Search for the cell housing the specified text and yield its (x, y) center coordinate. 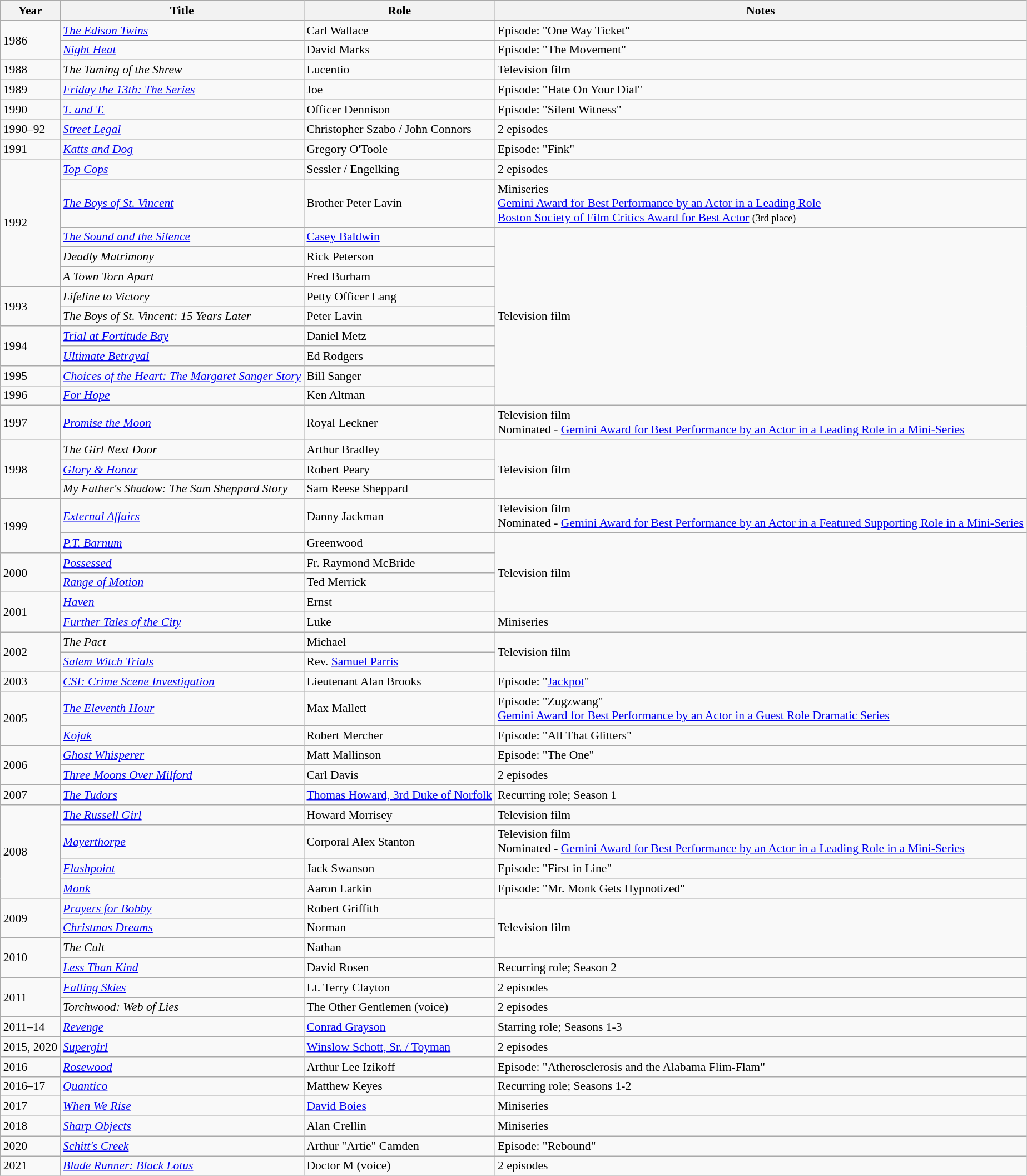
Max Mallett (399, 709)
Arthur "Artie" Camden (399, 1146)
Matt Mallinson (399, 755)
Rosewood (182, 1067)
Kojak (182, 735)
Street Legal (182, 130)
Rick Peterson (399, 257)
Night Heat (182, 50)
1998 (30, 470)
2018 (30, 1126)
1996 (30, 396)
Arthur Lee Izikoff (399, 1067)
Recurring role; Season 1 (761, 795)
Episode: "The Movement" (761, 50)
Katts and Dog (182, 150)
1995 (30, 376)
Matthew Keyes (399, 1086)
The Russell Girl (182, 815)
Greenwood (399, 543)
Top Cops (182, 169)
Rev. Samuel Parris (399, 662)
Supergirl (182, 1047)
Petty Officer Lang (399, 297)
Episode: "The One" (761, 755)
Robert Mercher (399, 735)
Doctor M (voice) (399, 1166)
Torchwood: Web of Lies (182, 1007)
Episode: "Rebound" (761, 1146)
P.T. Barnum (182, 543)
1999 (30, 526)
Possessed (182, 563)
Michael (399, 642)
2007 (30, 795)
Carl Wallace (399, 31)
2010 (30, 958)
Trial at Fortitude Bay (182, 337)
1990 (30, 110)
Flashpoint (182, 869)
Corporal Alex Stanton (399, 841)
Television filmNominated - Gemini Award for Best Performance by an Actor in a Featured Supporting Role in a Mini-Series (761, 516)
Revenge (182, 1027)
The Other Gentlemen (voice) (399, 1007)
Conrad Grayson (399, 1027)
Deadly Matrimony (182, 257)
The Pact (182, 642)
Lieutenant Alan Brooks (399, 682)
1988 (30, 70)
MiniseriesGemini Award for Best Performance by an Actor in a Leading RoleBoston Society of Film Critics Award for Best Actor (3rd place) (761, 204)
The Boys of St. Vincent (182, 204)
The Eleventh Hour (182, 709)
Mayerthorpe (182, 841)
Further Tales of the City (182, 622)
1986 (30, 40)
2017 (30, 1106)
External Affairs (182, 516)
Lifeline to Victory (182, 297)
Ted Merrick (399, 582)
Blade Runner: Black Lotus (182, 1166)
Jack Swanson (399, 869)
2015, 2020 (30, 1047)
Salem Witch Trials (182, 662)
Year (30, 11)
Recurring role; Seasons 1-2 (761, 1086)
Falling Skies (182, 987)
For Hope (182, 396)
Norman (399, 928)
Less Than Kind (182, 968)
Episode: "Atherosclerosis and the Alabama Flim-Flam" (761, 1067)
The Cult (182, 948)
David Rosen (399, 968)
Gregory O'Toole (399, 150)
2003 (30, 682)
2011–14 (30, 1027)
Danny Jackman (399, 516)
2000 (30, 573)
Daniel Metz (399, 337)
Howard Morrisey (399, 815)
Royal Leckner (399, 423)
Schitt's Creek (182, 1146)
Christmas Dreams (182, 928)
Episode: "Silent Witness" (761, 110)
The Sound and the Silence (182, 237)
2006 (30, 765)
Fred Burham (399, 277)
1990–92 (30, 130)
Title (182, 11)
2021 (30, 1166)
Officer Dennison (399, 110)
1992 (30, 223)
Three Moons Over Milford (182, 775)
2001 (30, 612)
2005 (30, 719)
1994 (30, 346)
Fr. Raymond McBride (399, 563)
Peter Lavin (399, 317)
Brother Peter Lavin (399, 204)
Glory & Honor (182, 470)
Nathan (399, 948)
Ultimate Betrayal (182, 356)
Episode: "Mr. Monk Gets Hypnotized" (761, 888)
Ed Rodgers (399, 356)
The Girl Next Door (182, 449)
The Taming of the Shrew (182, 70)
2008 (30, 852)
Sessler / Engelking (399, 169)
Robert Griffith (399, 908)
Carl Davis (399, 775)
Joe (399, 90)
David Marks (399, 50)
Range of Motion (182, 582)
Episode: "Jackpot" (761, 682)
Prayers for Bobby (182, 908)
Ghost Whisperer (182, 755)
Ernst (399, 602)
Episode: "First in Line" (761, 869)
Arthur Bradley (399, 449)
Episode: "Hate On Your Dial" (761, 90)
Sam Reese Sheppard (399, 489)
Lucentio (399, 70)
2016 (30, 1067)
Starring role; Seasons 1-3 (761, 1027)
Casey Baldwin (399, 237)
Ken Altman (399, 396)
The Edison Twins (182, 31)
Recurring role; Season 2 (761, 968)
Haven (182, 602)
Aaron Larkin (399, 888)
The Boys of St. Vincent: 15 Years Later (182, 317)
Monk (182, 888)
Bill Sanger (399, 376)
Friday the 13th: The Series (182, 90)
My Father's Shadow: The Sam Sheppard Story (182, 489)
1993 (30, 306)
2002 (30, 652)
The Tudors (182, 795)
2011 (30, 997)
Episode: "Fink" (761, 150)
Role (399, 11)
Promise the Moon (182, 423)
T. and T. (182, 110)
David Boies (399, 1106)
Notes (761, 11)
Quantico (182, 1086)
Robert Peary (399, 470)
Episode: "One Way Ticket" (761, 31)
2020 (30, 1146)
CSI: Crime Scene Investigation (182, 682)
1997 (30, 423)
Episode: "All That Glitters" (761, 735)
A Town Torn Apart (182, 277)
Luke (399, 622)
Winslow Schott, Sr. / Toyman (399, 1047)
Thomas Howard, 3rd Duke of Norfolk (399, 795)
Alan Crellin (399, 1126)
Christopher Szabo / John Connors (399, 130)
Lt. Terry Clayton (399, 987)
Sharp Objects (182, 1126)
When We Rise (182, 1106)
Episode: "Zugzwang"Gemini Award for Best Performance by an Actor in a Guest Role Dramatic Series (761, 709)
2016–17 (30, 1086)
2009 (30, 918)
1989 (30, 90)
1991 (30, 150)
Choices of the Heart: The Margaret Sanger Story (182, 376)
